Scan for the cell matching the given text and deliver its (x, y) coordinate at center. 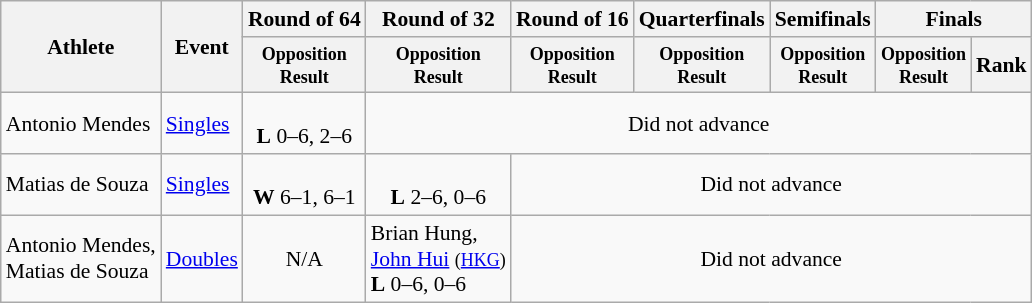
Antonio Mendes,Matias de Souza (81, 258)
Event (202, 47)
Round of 32 (438, 19)
Antonio Mendes (81, 124)
L 0–6, 2–6 (304, 124)
Rank (1002, 65)
Round of 16 (572, 19)
Quarterfinals (702, 19)
Athlete (81, 47)
W 6–1, 6–1 (304, 184)
Semifinals (823, 19)
Round of 64 (304, 19)
L 2–6, 0–6 (438, 184)
Matias de Souza (81, 184)
Brian Hung, John Hui (HKG) L 0–6, 0–6 (438, 258)
Doubles (202, 258)
Finals (954, 19)
N/A (304, 258)
